Return the (x, y) coordinate for the center point of the cell that contains the specified text.  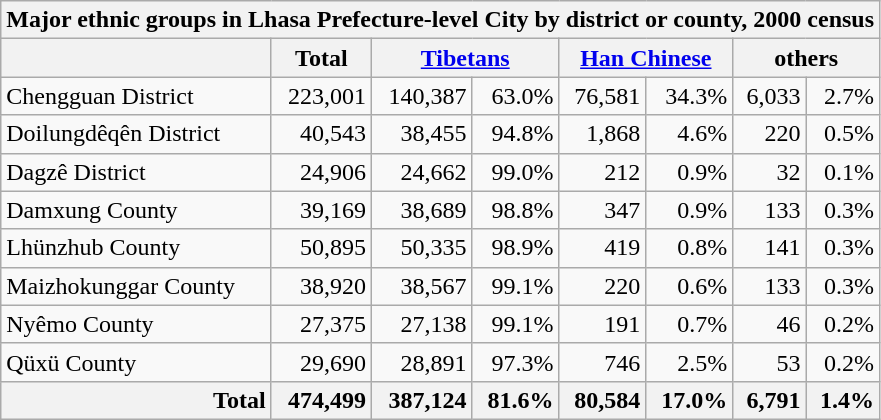
94.8% (516, 134)
1.4% (842, 400)
Qüxü County (136, 362)
212 (602, 172)
others (806, 58)
191 (602, 324)
Maizhokunggar County (136, 286)
32 (770, 172)
Nyêmo County (136, 324)
2.5% (690, 362)
34.3% (690, 96)
98.9% (516, 248)
17.0% (690, 400)
0.8% (690, 248)
Chengguan District (136, 96)
Tibetans (466, 58)
0.1% (842, 172)
6,791 (770, 400)
141 (770, 248)
50,335 (422, 248)
2.7% (842, 96)
63.0% (516, 96)
0.7% (690, 324)
40,543 (321, 134)
46 (770, 324)
347 (602, 210)
39,169 (321, 210)
53 (770, 362)
387,124 (422, 400)
24,906 (321, 172)
1,868 (602, 134)
38,689 (422, 210)
0.6% (690, 286)
80,584 (602, 400)
81.6% (516, 400)
0.5% (842, 134)
746 (602, 362)
27,138 (422, 324)
99.0% (516, 172)
Dagzê District (136, 172)
76,581 (602, 96)
6,033 (770, 96)
29,690 (321, 362)
Lhünzhub County (136, 248)
Doilungdêqên District (136, 134)
140,387 (422, 96)
38,455 (422, 134)
Major ethnic groups in Lhasa Prefecture-level City by district or county, 2000 census (440, 20)
Han Chinese (646, 58)
28,891 (422, 362)
Damxung County (136, 210)
38,920 (321, 286)
24,662 (422, 172)
50,895 (321, 248)
27,375 (321, 324)
4.6% (690, 134)
97.3% (516, 362)
38,567 (422, 286)
419 (602, 248)
474,499 (321, 400)
98.8% (516, 210)
223,001 (321, 96)
